Determine the [X, Y] coordinate at the center of the cell enclosing the given text.  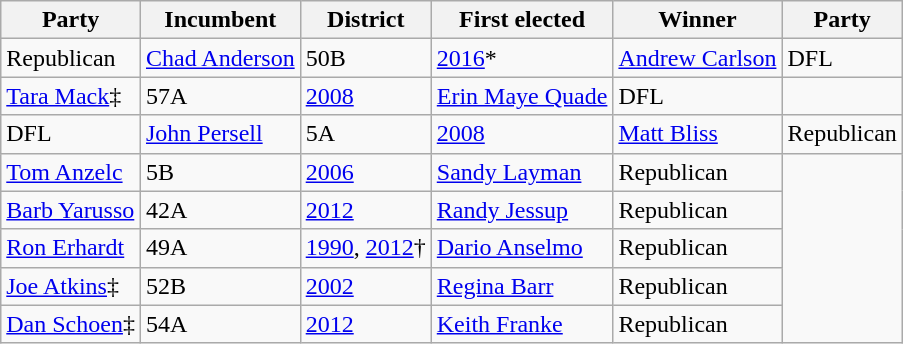
Sandy Layman [522, 172]
2002 [366, 286]
50B [366, 58]
Matt Bliss [698, 134]
Erin Maye Quade [522, 96]
Tara Mack‡ [71, 96]
Andrew Carlson [698, 58]
57A [220, 96]
1990, 2012† [366, 248]
54A [220, 324]
Chad Anderson [220, 58]
2006 [366, 172]
Randy Jessup [522, 210]
49A [220, 248]
Regina Barr [522, 286]
5A [366, 134]
42A [220, 210]
Winner [698, 20]
Dario Anselmo [522, 248]
John Persell [220, 134]
Keith Franke [522, 324]
Ron Erhardt [71, 248]
52B [220, 286]
Tom Anzelc [71, 172]
2016* [522, 58]
First elected [522, 20]
District [366, 20]
Incumbent [220, 20]
Barb Yarusso [71, 210]
Joe Atkins‡ [71, 286]
5B [220, 172]
Dan Schoen‡ [71, 324]
